Determine the (x, y) coordinate at the center of the cell enclosing the given text.  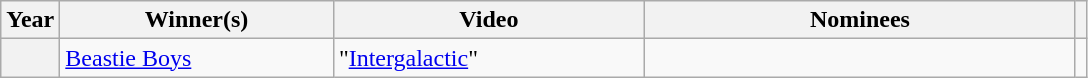
Nominees (860, 20)
Video (488, 20)
"Intergalactic" (488, 58)
Winner(s) (197, 20)
Beastie Boys (197, 58)
Year (30, 20)
